Locate the cell with the specified text and output its [X, Y] center coordinate. 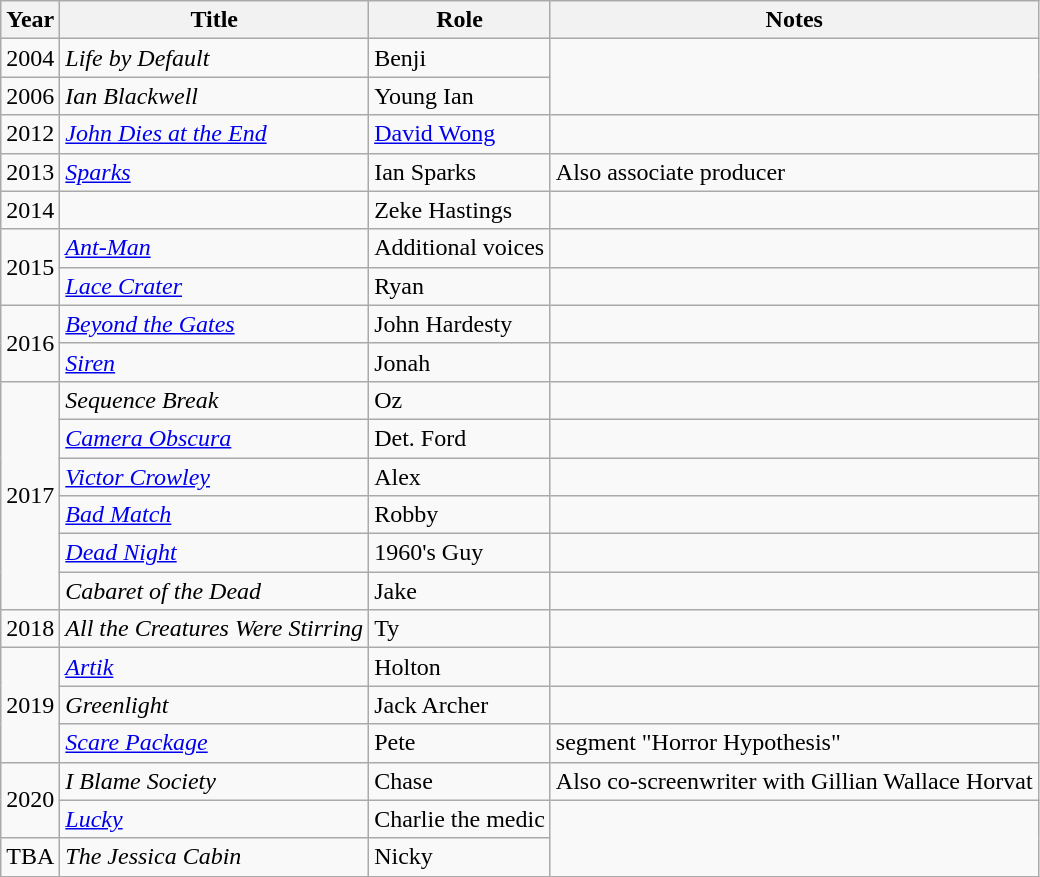
Beyond the Gates [214, 324]
Ty [460, 629]
Jake [460, 591]
Year [30, 20]
segment "Horror Hypothesis" [794, 743]
Notes [794, 20]
2016 [30, 343]
2006 [30, 96]
Artik [214, 667]
Victor Crowley [214, 477]
2004 [30, 58]
John Dies at the End [214, 134]
Lace Crater [214, 286]
Zeke Hastings [460, 210]
Life by Default [214, 58]
Sparks [214, 172]
Benji [460, 58]
All the Creatures Were Stirring [214, 629]
Also co-screenwriter with Gillian Wallace Horvat [794, 781]
Pete [460, 743]
Bad Match [214, 515]
TBA [30, 857]
Camera Obscura [214, 438]
Title [214, 20]
Holton [460, 667]
Lucky [214, 819]
Siren [214, 362]
Nicky [460, 857]
Greenlight [214, 705]
Ryan [460, 286]
Robby [460, 515]
Ian Sparks [460, 172]
2012 [30, 134]
David Wong [460, 134]
Cabaret of the Dead [214, 591]
2014 [30, 210]
Charlie the medic [460, 819]
I Blame Society [214, 781]
Sequence Break [214, 400]
2019 [30, 705]
Also associate producer [794, 172]
John Hardesty [460, 324]
The Jessica Cabin [214, 857]
Young Ian [460, 96]
Ant-Man [214, 248]
1960's Guy [460, 553]
Additional voices [460, 248]
Jonah [460, 362]
2017 [30, 495]
Dead Night [214, 553]
Jack Archer [460, 705]
Det. Ford [460, 438]
Ian Blackwell [214, 96]
2013 [30, 172]
Chase [460, 781]
Role [460, 20]
Alex [460, 477]
Scare Package [214, 743]
2015 [30, 267]
2020 [30, 800]
2018 [30, 629]
Oz [460, 400]
